Pinpoint the cell where the given text exists, returning its [x, y] midpoint coordinate. 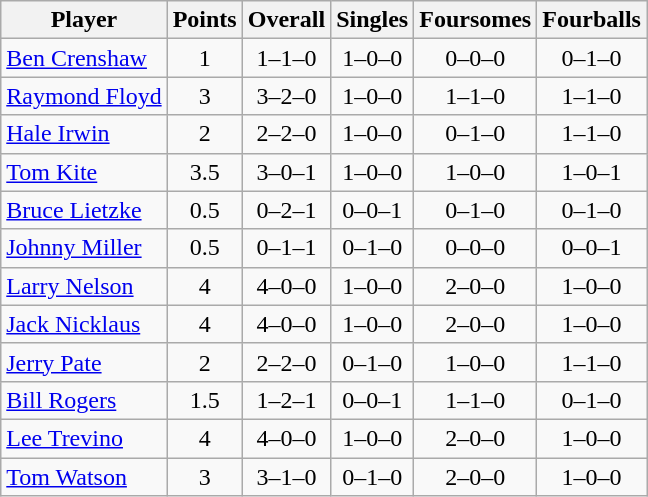
1.5 [204, 400]
Jerry Pate [84, 362]
Points [204, 20]
Larry Nelson [84, 286]
Bill Rogers [84, 400]
Tom Watson [84, 477]
Ben Crenshaw [84, 58]
Player [84, 20]
Overall [286, 20]
Tom Kite [84, 172]
3–1–0 [286, 477]
1–2–1 [286, 400]
1–0–1 [592, 172]
Fourballs [592, 20]
Lee Trevino [84, 438]
3–2–0 [286, 96]
Foursomes [476, 20]
Bruce Lietzke [84, 210]
1 [204, 58]
Singles [372, 20]
0–1–1 [286, 248]
Johnny Miller [84, 248]
Jack Nicklaus [84, 324]
0–2–1 [286, 210]
Raymond Floyd [84, 96]
3–0–1 [286, 172]
Hale Irwin [84, 134]
3.5 [204, 172]
